Locate the cell with the specified text and output its [x, y] center coordinate. 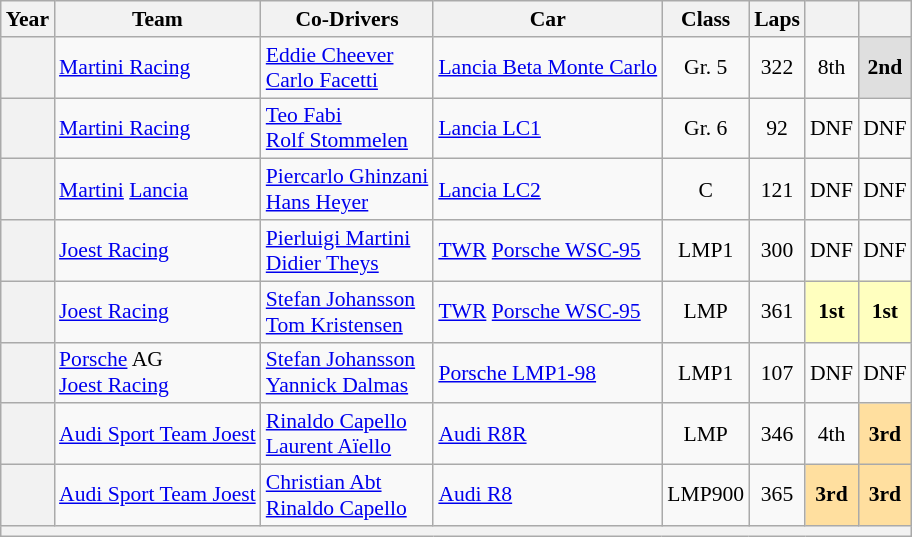
Stefan Johansson Tom Kristensen [348, 312]
2nd [884, 68]
Car [548, 19]
Christian Abt Rinaldo Capello [348, 496]
C [706, 190]
8th [832, 68]
Pierluigi Martini Didier Theys [348, 250]
Porsche AG Joest Racing [158, 372]
Stefan Johansson Yannick Dalmas [348, 372]
Lancia LC2 [548, 190]
92 [777, 128]
Martini Lancia [158, 190]
Piercarlo Ghinzani Hans Heyer [348, 190]
107 [777, 372]
Teo Fabi Rolf Stommelen [348, 128]
322 [777, 68]
Eddie Cheever Carlo Facetti [348, 68]
Porsche LMP1-98 [548, 372]
LMP900 [706, 496]
Laps [777, 19]
365 [777, 496]
Audi R8R [548, 434]
Team [158, 19]
346 [777, 434]
Co-Drivers [348, 19]
Gr. 6 [706, 128]
361 [777, 312]
121 [777, 190]
300 [777, 250]
Rinaldo Capello Laurent Aïello [348, 434]
4th [832, 434]
Class [706, 19]
Lancia LC1 [548, 128]
Lancia Beta Monte Carlo [548, 68]
Gr. 5 [706, 68]
Year [28, 19]
Audi R8 [548, 496]
